Determine the (x, y) coordinate at the center of the cell enclosing the given text.  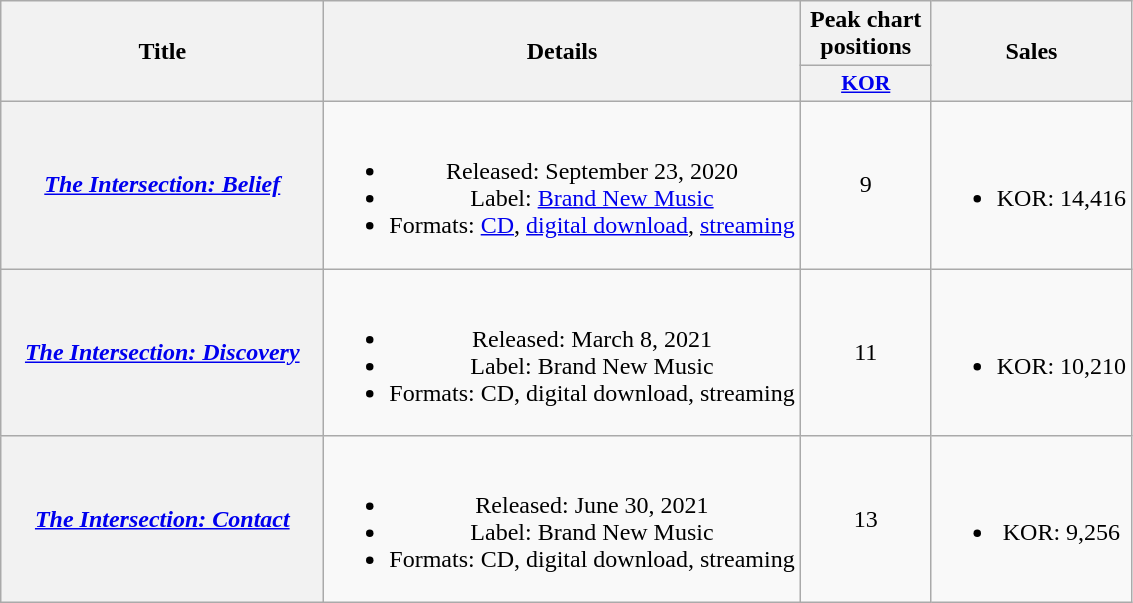
KOR: 14,416 (1031, 184)
Peak chart positions (866, 34)
Title (162, 52)
Details (562, 52)
13 (866, 520)
Released: June 30, 2021Label: Brand New MusicFormats: CD, digital download, streaming (562, 520)
Released: March 8, 2021Label: Brand New MusicFormats: CD, digital download, streaming (562, 352)
The Intersection: Discovery (162, 352)
Sales (1031, 52)
KOR: 10,210 (1031, 352)
The Intersection: Contact (162, 520)
9 (866, 184)
Released: September 23, 2020Label: Brand New MusicFormats: CD, digital download, streaming (562, 184)
11 (866, 352)
The Intersection: Belief (162, 184)
KOR (866, 84)
KOR: 9,256 (1031, 520)
